Find where the given text appears and provide that cell's center as [X, Y] coordinate. 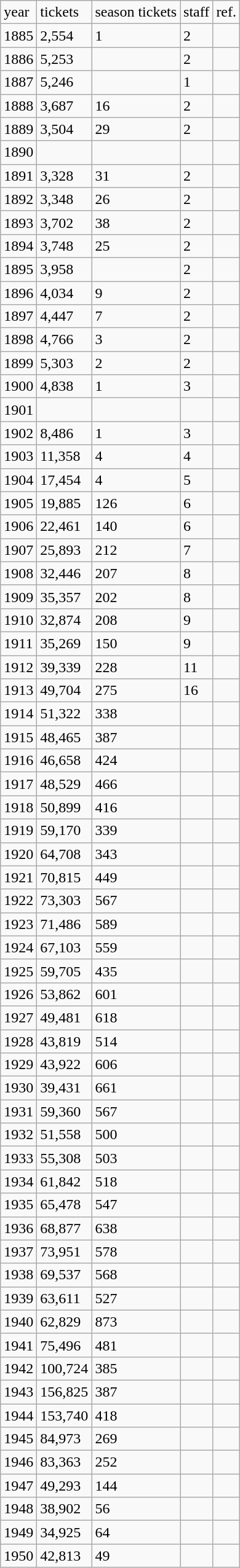
62,829 [64, 1322]
527 [136, 1298]
153,740 [64, 1415]
144 [136, 1486]
1907 [18, 550]
1946 [18, 1462]
19,885 [64, 503]
63,611 [64, 1298]
51,558 [64, 1135]
70,815 [64, 877]
1939 [18, 1298]
59,170 [64, 831]
638 [136, 1228]
1889 [18, 129]
1927 [18, 1017]
1910 [18, 620]
601 [136, 994]
49 [136, 1556]
1904 [18, 480]
1914 [18, 714]
49,704 [64, 691]
48,529 [64, 784]
1901 [18, 410]
338 [136, 714]
1900 [18, 386]
1936 [18, 1228]
100,724 [64, 1368]
1906 [18, 527]
503 [136, 1158]
1943 [18, 1392]
1923 [18, 924]
578 [136, 1252]
1932 [18, 1135]
25 [136, 246]
84,973 [64, 1439]
1919 [18, 831]
5,246 [64, 82]
season tickets [136, 12]
53,862 [64, 994]
3,958 [64, 269]
67,103 [64, 947]
8,486 [64, 433]
22,461 [64, 527]
518 [136, 1182]
547 [136, 1205]
49,481 [64, 1017]
1934 [18, 1182]
1945 [18, 1439]
1950 [18, 1556]
424 [136, 761]
32,446 [64, 573]
514 [136, 1041]
68,877 [64, 1228]
1924 [18, 947]
1928 [18, 1041]
228 [136, 667]
466 [136, 784]
59,360 [64, 1111]
1898 [18, 340]
1885 [18, 36]
38,902 [64, 1509]
559 [136, 947]
1913 [18, 691]
3,348 [64, 199]
1888 [18, 106]
1941 [18, 1345]
49,293 [64, 1486]
4,838 [64, 386]
140 [136, 527]
208 [136, 620]
1893 [18, 222]
3,748 [64, 246]
2,554 [64, 36]
207 [136, 573]
4,766 [64, 340]
449 [136, 877]
1935 [18, 1205]
29 [136, 129]
26 [136, 199]
64 [136, 1532]
5,253 [64, 59]
1908 [18, 573]
83,363 [64, 1462]
1938 [18, 1275]
1937 [18, 1252]
11 [197, 667]
35,269 [64, 643]
4,034 [64, 293]
tickets [64, 12]
1949 [18, 1532]
1929 [18, 1065]
31 [136, 176]
418 [136, 1415]
126 [136, 503]
staff [197, 12]
5 [197, 480]
71,486 [64, 924]
339 [136, 831]
1918 [18, 807]
1947 [18, 1486]
55,308 [64, 1158]
661 [136, 1088]
1917 [18, 784]
42,813 [64, 1556]
343 [136, 854]
1942 [18, 1368]
5,303 [64, 363]
3,504 [64, 129]
1899 [18, 363]
64,708 [64, 854]
1915 [18, 737]
48,465 [64, 737]
1925 [18, 971]
1940 [18, 1322]
275 [136, 691]
416 [136, 807]
1933 [18, 1158]
156,825 [64, 1392]
1909 [18, 597]
25,893 [64, 550]
618 [136, 1017]
59,705 [64, 971]
1930 [18, 1088]
34,925 [64, 1532]
269 [136, 1439]
1905 [18, 503]
32,874 [64, 620]
50,899 [64, 807]
1892 [18, 199]
1944 [18, 1415]
65,478 [64, 1205]
589 [136, 924]
1926 [18, 994]
435 [136, 971]
1911 [18, 643]
51,322 [64, 714]
17,454 [64, 480]
3,328 [64, 176]
43,922 [64, 1065]
1922 [18, 901]
43,819 [64, 1041]
38 [136, 222]
3,702 [64, 222]
212 [136, 550]
385 [136, 1368]
73,303 [64, 901]
1921 [18, 877]
873 [136, 1322]
1887 [18, 82]
1902 [18, 433]
1920 [18, 854]
3,687 [64, 106]
1903 [18, 457]
35,357 [64, 597]
year [18, 12]
1916 [18, 761]
150 [136, 643]
202 [136, 597]
1931 [18, 1111]
252 [136, 1462]
ref. [226, 12]
1894 [18, 246]
568 [136, 1275]
11,358 [64, 457]
1896 [18, 293]
4,447 [64, 316]
1895 [18, 269]
39,431 [64, 1088]
1886 [18, 59]
1890 [18, 152]
1891 [18, 176]
606 [136, 1065]
500 [136, 1135]
46,658 [64, 761]
1897 [18, 316]
481 [136, 1345]
69,537 [64, 1275]
39,339 [64, 667]
61,842 [64, 1182]
56 [136, 1509]
1948 [18, 1509]
75,496 [64, 1345]
73,951 [64, 1252]
1912 [18, 667]
